From the cell containing the given text, extract its center point as [X, Y] coordinate. 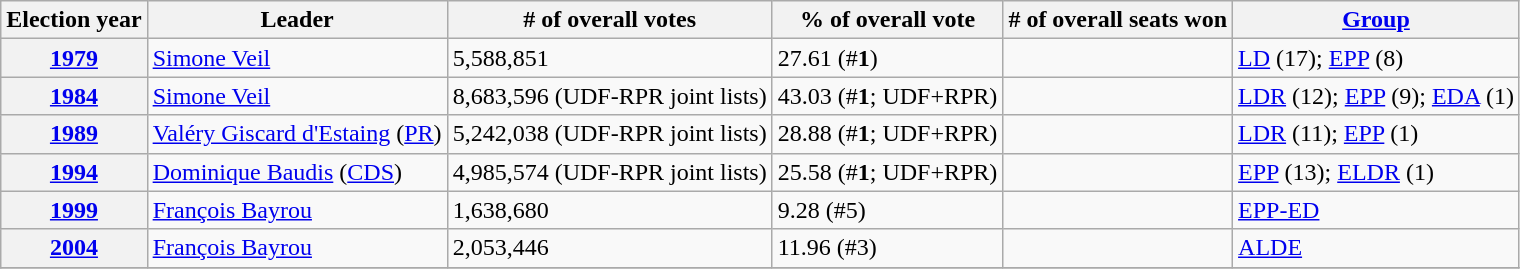
25.58 (#1; UDF+RPR) [888, 172]
# of overall votes [610, 20]
2,053,446 [610, 248]
% of overall vote [888, 20]
LDR (11); EPP (1) [1376, 134]
1984 [74, 96]
EPP (13); ELDR (1) [1376, 172]
Dominique Baudis (CDS) [297, 172]
Leader [297, 20]
11.96 (#3) [888, 248]
43.03 (#1; UDF+RPR) [888, 96]
28.88 (#1; UDF+RPR) [888, 134]
Election year [74, 20]
1999 [74, 210]
# of overall seats won [1118, 20]
ALDE [1376, 248]
1989 [74, 134]
EPP-ED [1376, 210]
5,588,851 [610, 58]
5,242,038 (UDF-RPR joint lists) [610, 134]
2004 [74, 248]
1,638,680 [610, 210]
Group [1376, 20]
1979 [74, 58]
LDR (12); EPP (9); EDA (1) [1376, 96]
Valéry Giscard d'Estaing (PR) [297, 134]
27.61 (#1) [888, 58]
1994 [74, 172]
4,985,574 (UDF-RPR joint lists) [610, 172]
LD (17); EPP (8) [1376, 58]
9.28 (#5) [888, 210]
8,683,596 (UDF-RPR joint lists) [610, 96]
